Extract the (x, y) coordinate from the center of the cell holding the provided text.  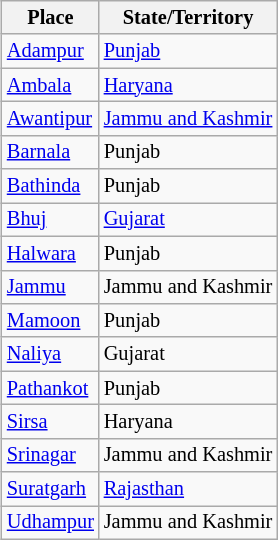
Naliya (50, 354)
Awantipur (50, 119)
Rajasthan (188, 489)
Ambala (50, 85)
Pathankot (50, 388)
Place (50, 18)
Barnala (50, 152)
Jammu (50, 287)
Sirsa (50, 422)
Adampur (50, 51)
Suratgarh (50, 489)
Mamoon (50, 321)
State/Territory (188, 18)
Bathinda (50, 186)
Halwara (50, 253)
Udhampur (50, 523)
Srinagar (50, 455)
Bhuj (50, 220)
